Pinpoint the cell where the given text exists, returning its (X, Y) midpoint coordinate. 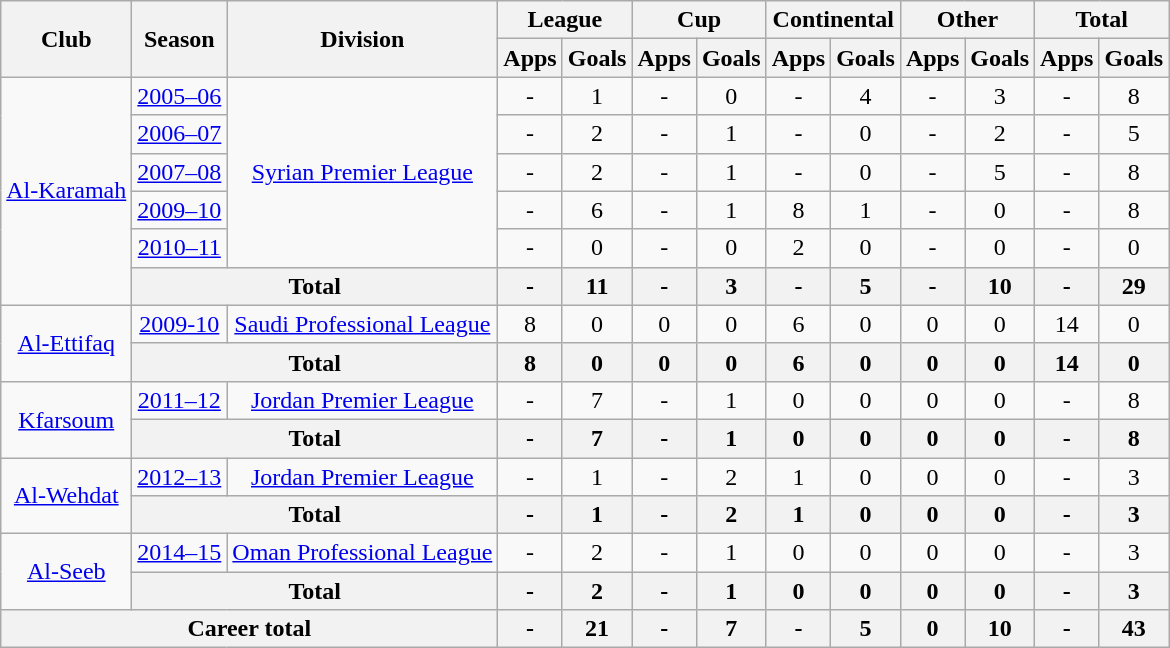
29 (1134, 286)
Season (180, 39)
Syrian Premier League (362, 172)
4 (866, 96)
2014–15 (180, 553)
Al-Karamah (66, 191)
2011–12 (180, 400)
2010–11 (180, 248)
2012–13 (180, 477)
Club (66, 39)
Saudi Professional League (362, 324)
League (565, 20)
Division (362, 39)
2009–10 (180, 210)
11 (597, 286)
Al-Wehdat (66, 496)
Continental (833, 20)
Career total (250, 629)
Cup (699, 20)
Al-Ettifaq (66, 343)
2006–07 (180, 134)
Other (967, 20)
21 (597, 629)
Al-Seeb (66, 572)
43 (1134, 629)
Kfarsoum (66, 419)
2007–08 (180, 172)
2009-10 (180, 324)
Oman Professional League (362, 553)
2005–06 (180, 96)
